Return (x, y) of the center of cell containing provided text 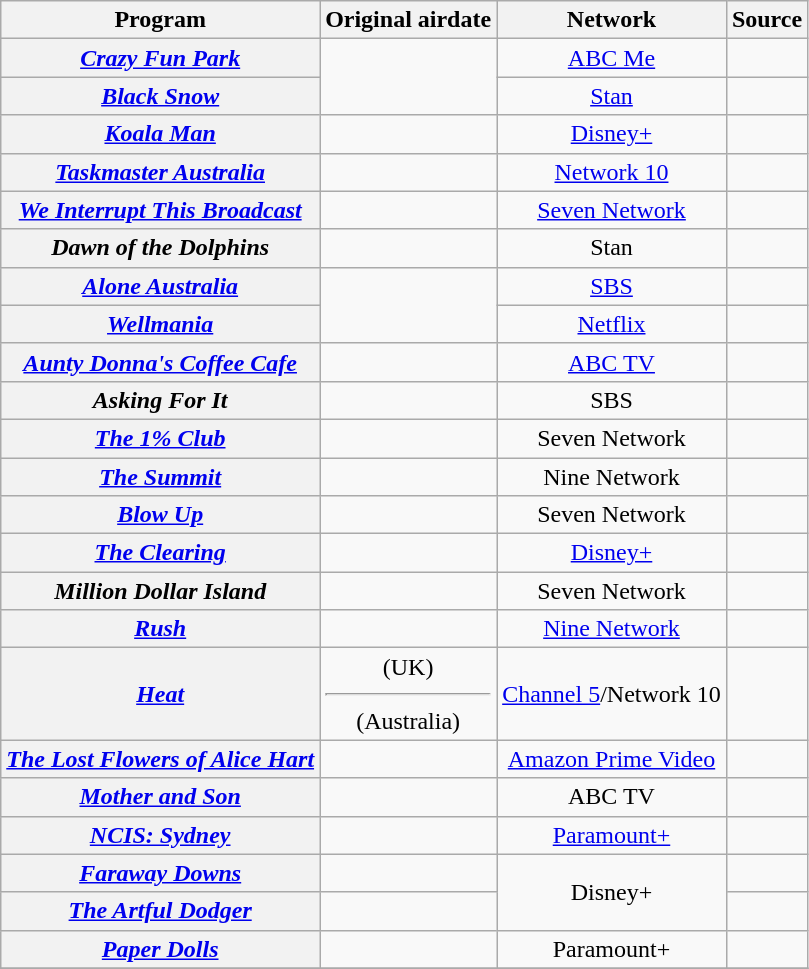
Rush (160, 629)
The Clearing (160, 553)
Million Dollar Island (160, 591)
NCIS: Sydney (160, 835)
Mother and Son (160, 797)
Taskmaster Australia (160, 172)
(UK) (Australia) (408, 694)
We Interrupt This Broadcast (160, 210)
Program (160, 20)
Netflix (612, 324)
The Artful Dodger (160, 911)
Crazy Fun Park (160, 58)
Network (612, 20)
Koala Man (160, 134)
ABC Me (612, 58)
Source (766, 20)
The 1% Club (160, 438)
Asking For It (160, 400)
Channel 5/Network 10 (612, 694)
The Summit (160, 477)
Black Snow (160, 96)
Aunty Donna's Coffee Cafe (160, 362)
Amazon Prime Video (612, 759)
Blow Up (160, 515)
The Lost Flowers of Alice Hart (160, 759)
Wellmania (160, 324)
Alone Australia (160, 286)
Paper Dolls (160, 949)
Dawn of the Dolphins (160, 248)
Faraway Downs (160, 873)
Network 10 (612, 172)
Original airdate (408, 20)
Heat (160, 694)
